Extract the [x, y] coordinate from the center of the cell holding the provided text.  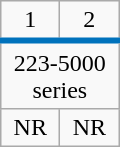
223-5000 series [60, 74]
1 [30, 21]
2 [90, 21]
